Find where the given text appears and provide that cell's center as [X, Y] coordinate. 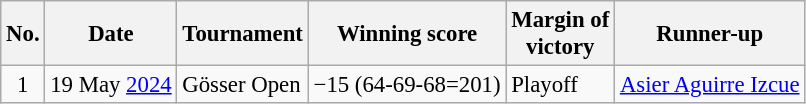
Winning score [407, 34]
Gösser Open [242, 85]
Playoff [560, 85]
−15 (64-69-68=201) [407, 85]
Runner-up [710, 34]
Margin ofvictory [560, 34]
Tournament [242, 34]
Asier Aguirre Izcue [710, 85]
1 [23, 85]
No. [23, 34]
Date [111, 34]
19 May 2024 [111, 85]
